Pinpoint the cell where the given text exists, returning its (x, y) midpoint coordinate. 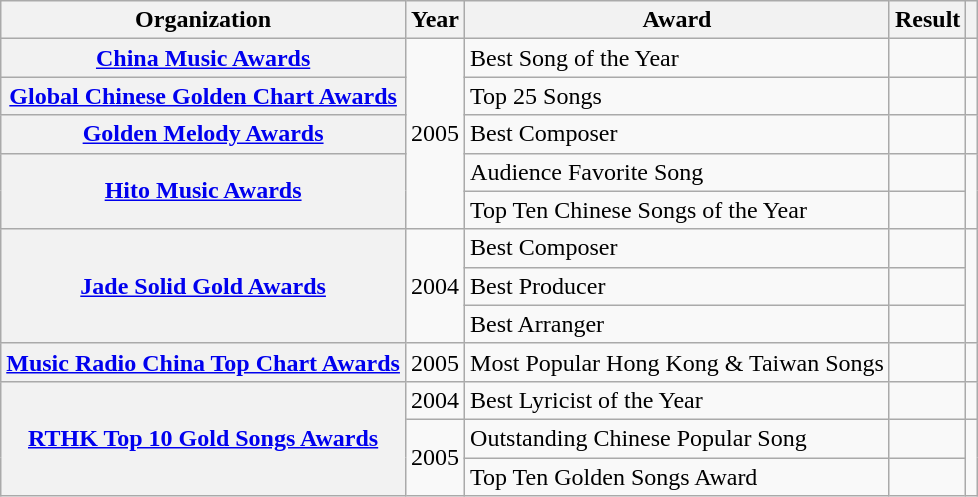
Best Lyricist of the Year (678, 400)
Year (434, 20)
Top Ten Chinese Songs of the Year (678, 210)
Award (678, 20)
Audience Favorite Song (678, 172)
Outstanding Chinese Popular Song (678, 438)
Global Chinese Golden Chart Awards (204, 96)
Top Ten Golden Songs Award (678, 477)
Top 25 Songs (678, 96)
Jade Solid Gold Awards (204, 286)
Result (927, 20)
Organization (204, 20)
Best Producer (678, 286)
Music Radio China Top Chart Awards (204, 362)
Most Popular Hong Kong & Taiwan Songs (678, 362)
Hito Music Awards (204, 191)
China Music Awards (204, 58)
Best Song of the Year (678, 58)
Best Arranger (678, 324)
Golden Melody Awards (204, 134)
RTHK Top 10 Gold Songs Awards (204, 438)
